For the text-containing cell, return its midpoint in [x, y] coordinate format. 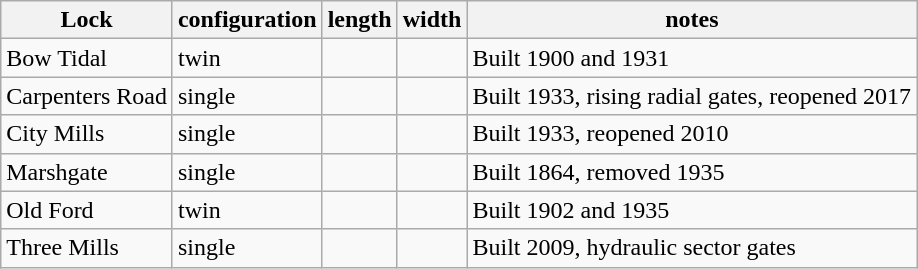
Built 1900 and 1931 [692, 58]
width [432, 20]
Built 1902 and 1935 [692, 210]
length [360, 20]
Built 1933, rising radial gates, reopened 2017 [692, 96]
Built 1864, removed 1935 [692, 172]
Built 2009, hydraulic sector gates [692, 248]
Bow Tidal [87, 58]
Lock [87, 20]
Old Ford [87, 210]
Marshgate [87, 172]
configuration [247, 20]
Three Mills [87, 248]
notes [692, 20]
City Mills [87, 134]
Carpenters Road [87, 96]
Built 1933, reopened 2010 [692, 134]
